Pinpoint the cell where the given text exists, returning its (x, y) midpoint coordinate. 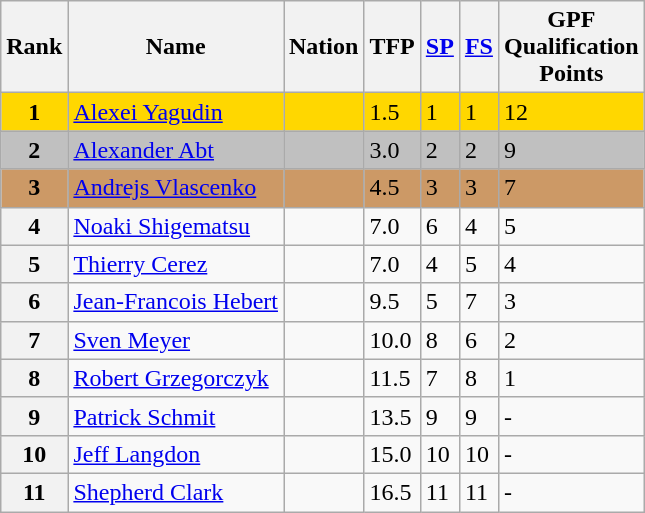
13.5 (392, 416)
SP (440, 47)
10.0 (392, 340)
Sven Meyer (176, 340)
12 (571, 112)
FS (478, 47)
Rank (34, 47)
Alexander Abt (176, 150)
Thierry Cerez (176, 264)
15.0 (392, 454)
Andrejs Vlascenko (176, 188)
Noaki Shigematsu (176, 226)
16.5 (392, 492)
Name (176, 47)
Patrick Schmit (176, 416)
9.5 (392, 302)
Shepherd Clark (176, 492)
Jean-Francois Hebert (176, 302)
Nation (324, 47)
TFP (392, 47)
1.5 (392, 112)
Alexei Yagudin (176, 112)
4.5 (392, 188)
Robert Grzegorczyk (176, 378)
11.5 (392, 378)
GPFQualificationPoints (571, 47)
3.0 (392, 150)
Jeff Langdon (176, 454)
